Locate the cell with the specified text and output its [x, y] center coordinate. 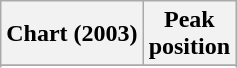
Peak position [189, 34]
Chart (2003) [72, 34]
